Determine the (X, Y) coordinate at the center of the cell enclosing the given text.  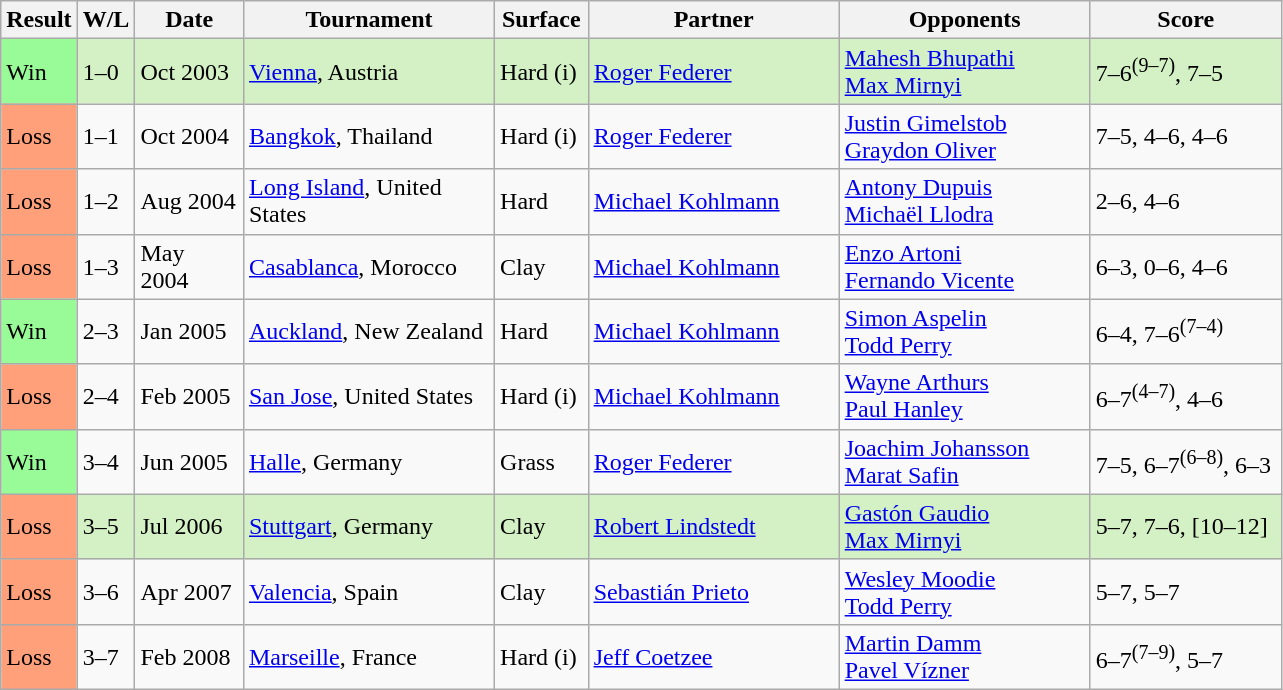
Opponents (964, 20)
Enzo Artoni Fernando Vicente (964, 266)
Oct 2003 (190, 72)
Feb 2005 (190, 396)
Long Island, United States (368, 202)
Robert Lindstedt (714, 526)
Jun 2005 (190, 462)
7–6(9–7), 7–5 (1186, 72)
1–1 (106, 136)
Partner (714, 20)
Sebastián Prieto (714, 592)
Jeff Coetzee (714, 656)
6–4, 7–6(7–4) (1186, 332)
Auckland, New Zealand (368, 332)
Tournament (368, 20)
Jul 2006 (190, 526)
2–6, 4–6 (1186, 202)
Aug 2004 (190, 202)
Surface (542, 20)
3–6 (106, 592)
6–7(4–7), 4–6 (1186, 396)
7–5, 4–6, 4–6 (1186, 136)
Jan 2005 (190, 332)
Simon Aspelin Todd Perry (964, 332)
San Jose, United States (368, 396)
Halle, Germany (368, 462)
Gastón Gaudio Max Mirnyi (964, 526)
Vienna, Austria (368, 72)
Grass (542, 462)
Martin Damm Pavel Vízner (964, 656)
May 2004 (190, 266)
Oct 2004 (190, 136)
5–7, 7–6, [10–12] (1186, 526)
3–4 (106, 462)
7–5, 6–7(6–8), 6–3 (1186, 462)
Date (190, 20)
Apr 2007 (190, 592)
Antony Dupuis Michaël Llodra (964, 202)
6–3, 0–6, 4–6 (1186, 266)
2–3 (106, 332)
Result (39, 20)
Wayne Arthurs Paul Hanley (964, 396)
2–4 (106, 396)
5–7, 5–7 (1186, 592)
6–7(7–9), 5–7 (1186, 656)
1–3 (106, 266)
Marseille, France (368, 656)
3–5 (106, 526)
Justin Gimelstob Graydon Oliver (964, 136)
Joachim Johansson Marat Safin (964, 462)
Mahesh Bhupathi Max Mirnyi (964, 72)
Bangkok, Thailand (368, 136)
Wesley Moodie Todd Perry (964, 592)
Feb 2008 (190, 656)
3–7 (106, 656)
Valencia, Spain (368, 592)
Stuttgart, Germany (368, 526)
1–0 (106, 72)
Casablanca, Morocco (368, 266)
Score (1186, 20)
1–2 (106, 202)
W/L (106, 20)
